Capture the cell that displays the provided text and extract its (x, y) central coordinate. 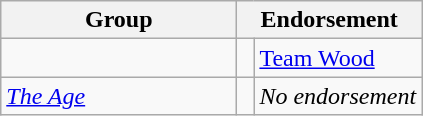
Endorsement (330, 20)
Group (119, 20)
Team Wood (338, 58)
The Age (119, 96)
No endorsement (338, 96)
